Extract the (x, y) coordinate from the center of the cell holding the provided text.  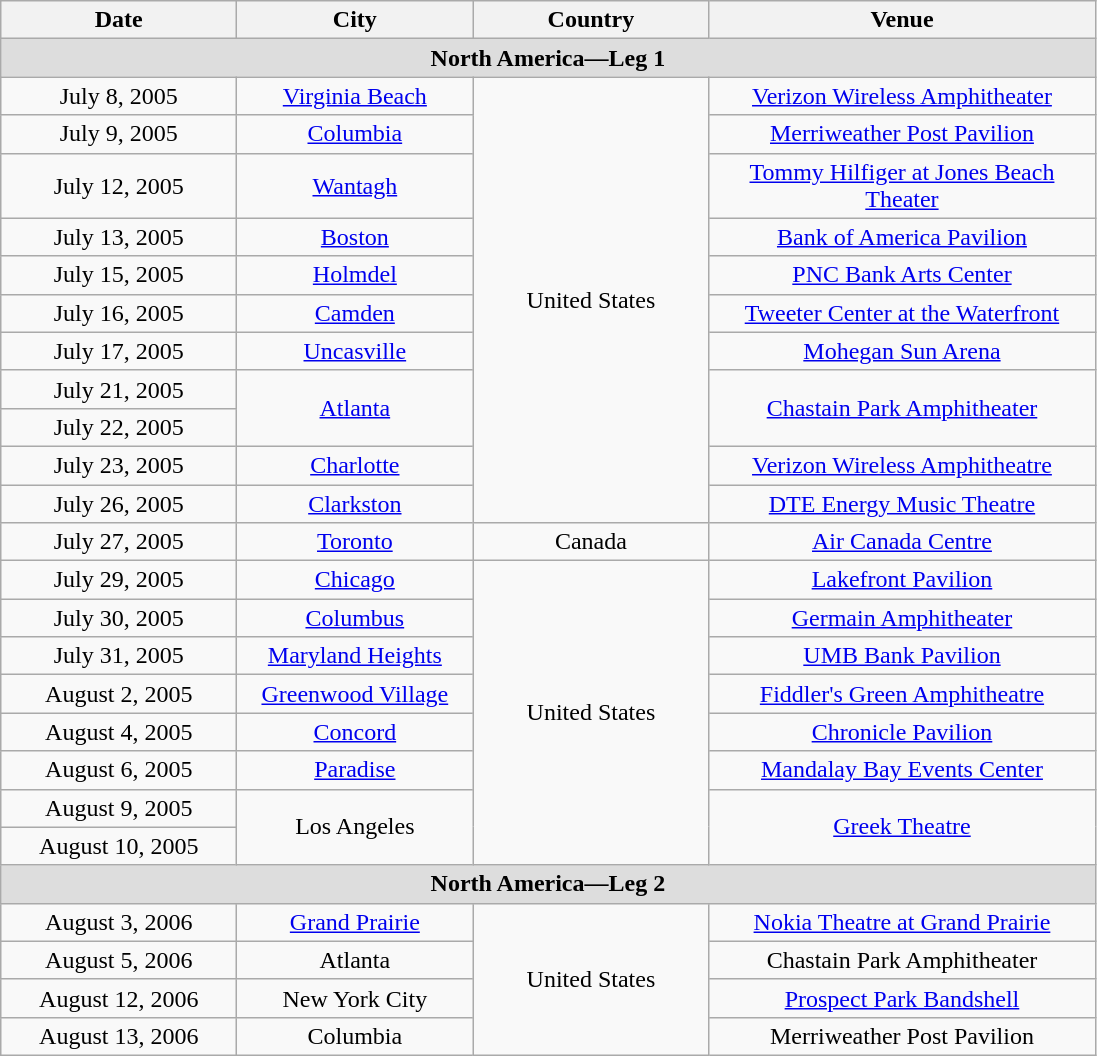
Chicago (355, 580)
August 9, 2005 (119, 808)
Concord (355, 732)
Clarkston (355, 503)
Fiddler's Green Amphitheatre (902, 694)
August 10, 2005 (119, 846)
Bank of America Pavilion (902, 237)
Camden (355, 313)
August 2, 2005 (119, 694)
July 15, 2005 (119, 275)
Holmdel (355, 275)
Los Angeles (355, 827)
July 21, 2005 (119, 389)
City (355, 20)
Toronto (355, 542)
Nokia Theatre at Grand Prairie (902, 922)
Verizon Wireless Amphitheater (902, 96)
Country (591, 20)
July 8, 2005 (119, 96)
July 30, 2005 (119, 618)
DTE Energy Music Theatre (902, 503)
July 16, 2005 (119, 313)
July 22, 2005 (119, 427)
Tommy Hilfiger at Jones Beach Theater (902, 186)
Greek Theatre (902, 827)
Wantagh (355, 186)
Paradise (355, 770)
July 29, 2005 (119, 580)
Lakefront Pavilion (902, 580)
Air Canada Centre (902, 542)
July 17, 2005 (119, 351)
July 23, 2005 (119, 465)
August 3, 2006 (119, 922)
North America—Leg 2 (548, 884)
Tweeter Center at the Waterfront (902, 313)
Canada (591, 542)
UMB Bank Pavilion (902, 656)
Verizon Wireless Amphitheatre (902, 465)
July 13, 2005 (119, 237)
August 4, 2005 (119, 732)
Grand Prairie (355, 922)
July 12, 2005 (119, 186)
July 31, 2005 (119, 656)
July 27, 2005 (119, 542)
Uncasville (355, 351)
Mandalay Bay Events Center (902, 770)
Venue (902, 20)
August 5, 2006 (119, 960)
North America—Leg 1 (548, 58)
August 6, 2005 (119, 770)
Boston (355, 237)
Charlotte (355, 465)
August 13, 2006 (119, 1036)
July 26, 2005 (119, 503)
Date (119, 20)
New York City (355, 998)
PNC Bank Arts Center (902, 275)
Columbus (355, 618)
Prospect Park Bandshell (902, 998)
Greenwood Village (355, 694)
Virginia Beach (355, 96)
Maryland Heights (355, 656)
Chronicle Pavilion (902, 732)
Mohegan Sun Arena (902, 351)
July 9, 2005 (119, 134)
Germain Amphitheater (902, 618)
August 12, 2006 (119, 998)
